Locate the cell with the specified text and output its (X, Y) center coordinate. 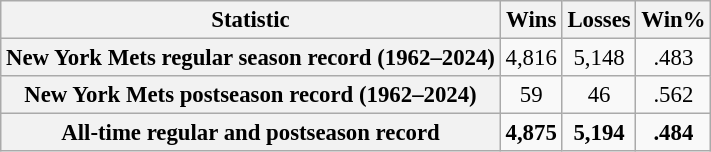
New York Mets postseason record (1962–2024) (250, 95)
46 (599, 95)
5,194 (599, 133)
Wins (531, 20)
4,816 (531, 58)
.484 (674, 133)
All-time regular and postseason record (250, 133)
59 (531, 95)
.562 (674, 95)
.483 (674, 58)
4,875 (531, 133)
New York Mets regular season record (1962–2024) (250, 58)
5,148 (599, 58)
Losses (599, 20)
Statistic (250, 20)
Win% (674, 20)
